Find where the given text appears and provide that cell's center as (x, y) coordinate. 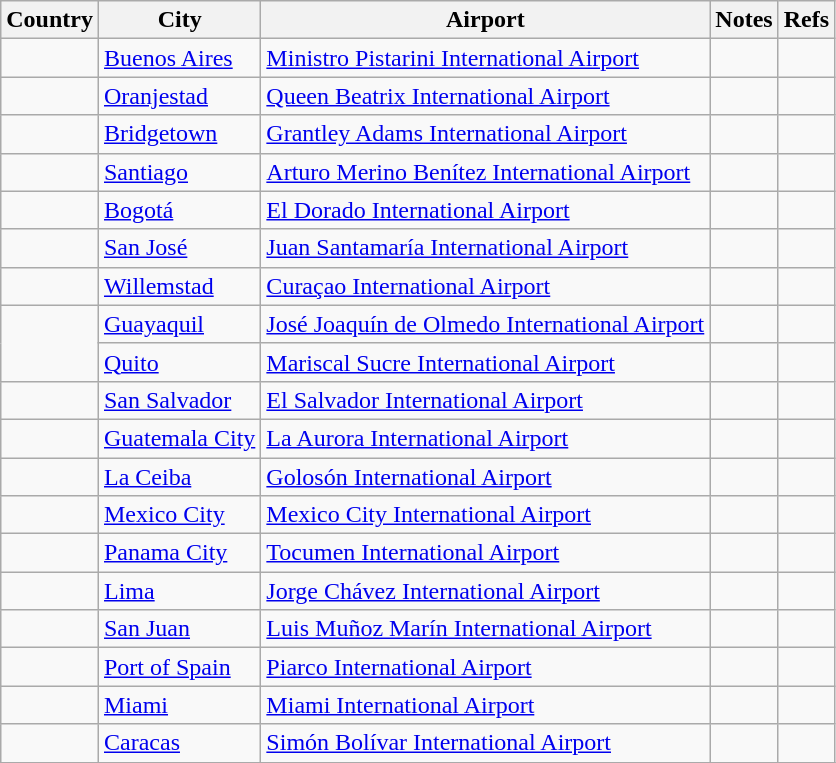
Grantley Adams International Airport (486, 134)
Mexico City (179, 515)
José Joaquín de Olmedo International Airport (486, 324)
Airport (486, 20)
City (179, 20)
El Dorado International Airport (486, 210)
San Juan (179, 629)
Buenos Aires (179, 58)
Bogotá (179, 210)
Miami International Airport (486, 705)
Guatemala City (179, 438)
Refs (806, 20)
Quito (179, 362)
Oranjestad (179, 96)
Simón Bolívar International Airport (486, 743)
Mexico City International Airport (486, 515)
San Salvador (179, 400)
La Aurora International Airport (486, 438)
Juan Santamaría International Airport (486, 248)
Lima (179, 591)
Queen Beatrix International Airport (486, 96)
Bridgetown (179, 134)
Santiago (179, 172)
San José (179, 248)
Golosón International Airport (486, 477)
Port of Spain (179, 667)
El Salvador International Airport (486, 400)
Arturo Merino Benítez International Airport (486, 172)
Country (50, 20)
Miami (179, 705)
Curaçao International Airport (486, 286)
Guayaquil (179, 324)
Jorge Chávez International Airport (486, 591)
Mariscal Sucre International Airport (486, 362)
Tocumen International Airport (486, 553)
Panama City (179, 553)
Notes (744, 20)
La Ceiba (179, 477)
Caracas (179, 743)
Willemstad (179, 286)
Luis Muñoz Marín International Airport (486, 629)
Piarco International Airport (486, 667)
Ministro Pistarini International Airport (486, 58)
